Identify which cell holds the provided text, then report its [X, Y] central coordinate. 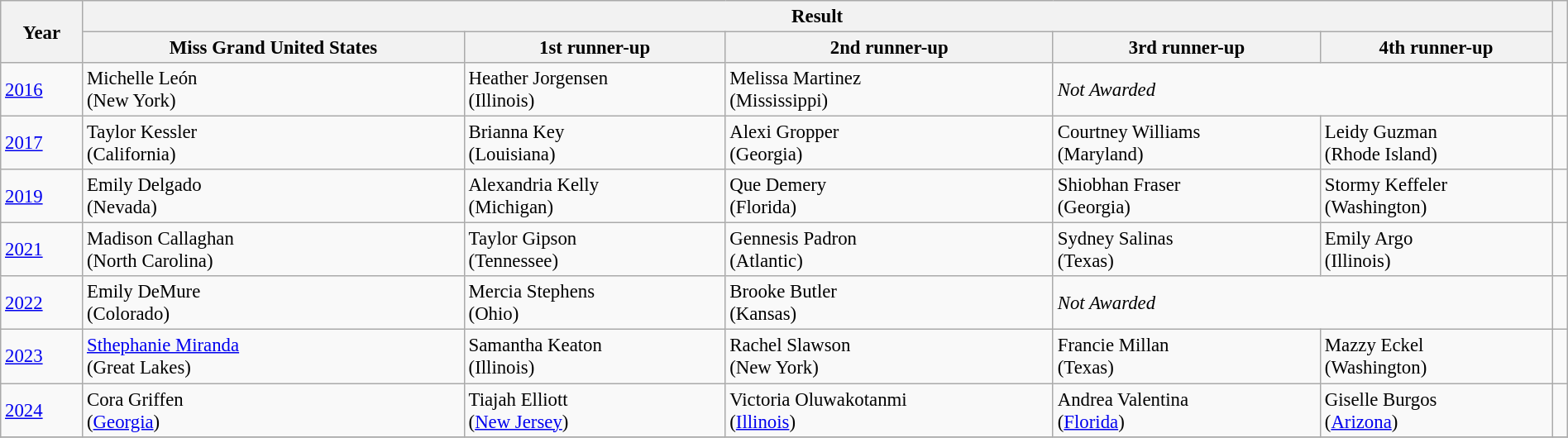
Madison Callaghan(North Carolina) [274, 250]
2023 [41, 357]
Samantha Keaton(Illinois) [595, 357]
Sthephanie Miranda(Great Lakes) [274, 357]
Cora Griffen (Georgia) [274, 410]
Michelle León(New York) [274, 89]
Taylor Kessler(California) [274, 144]
Shiobhan Fraser (Georgia) [1186, 197]
Year [41, 31]
Miss Grand United States [274, 48]
2nd runner-up [890, 48]
Taylor Gipson(Tennessee) [595, 250]
Giselle Burgos (Arizona) [1436, 410]
Mercia Stephens(Ohio) [595, 302]
4th runner-up [1436, 48]
2022 [41, 302]
2019 [41, 197]
2017 [41, 144]
Courtney Williams(Maryland) [1186, 144]
2021 [41, 250]
Que Demery(Florida) [890, 197]
Result [817, 17]
3rd runner-up [1186, 48]
Rachel Slawson(New York) [890, 357]
Emily Delgado(Nevada) [274, 197]
Leidy Guzman(Rhode Island) [1436, 144]
2024 [41, 410]
Sydney Salinas(Texas) [1186, 250]
1st runner-up [595, 48]
Andrea Valentina (Florida) [1186, 410]
Alexi Gropper(Georgia) [890, 144]
2016 [41, 89]
Mazzy Eckel(Washington) [1436, 357]
Brooke Butler(Kansas) [890, 302]
Emily DeMure(Colorado) [274, 302]
Francie Millan(Texas) [1186, 357]
Melissa Martinez(Mississippi) [890, 89]
Brianna Key(Louisiana) [595, 144]
Emily Argo(Illinois) [1436, 250]
Tiajah Elliott (New Jersey) [595, 410]
Heather Jorgensen(Illinois) [595, 89]
Stormy Keffeler(Washington) [1436, 197]
Victoria Oluwakotanmi (Illinois) [890, 410]
Gennesis Padron(Atlantic) [890, 250]
Alexandria Kelly(Michigan) [595, 197]
